Pinpoint the cell where the given text exists, returning its (X, Y) midpoint coordinate. 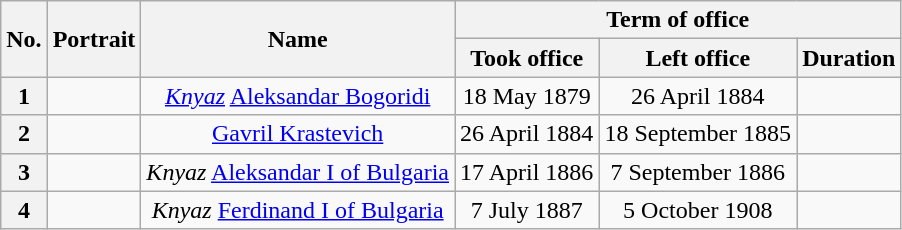
5 October 1908 (698, 210)
Portrait (94, 39)
17 April 1886 (526, 172)
Gavril Krastevich (298, 134)
4 (24, 210)
18 May 1879 (526, 96)
Knyaz Aleksandar Bogoridi (298, 96)
Duration (849, 58)
Left office (698, 58)
Took office (526, 58)
Term of office (678, 20)
3 (24, 172)
1 (24, 96)
Knyaz Ferdinand I of Bulgaria (298, 210)
Knyaz Aleksandar I of Bulgaria (298, 172)
Name (298, 39)
7 September 1886 (698, 172)
7 July 1887 (526, 210)
2 (24, 134)
No. (24, 39)
18 September 1885 (698, 134)
